Detect which cell encompasses the target text, then output its (X, Y) center coordinate. 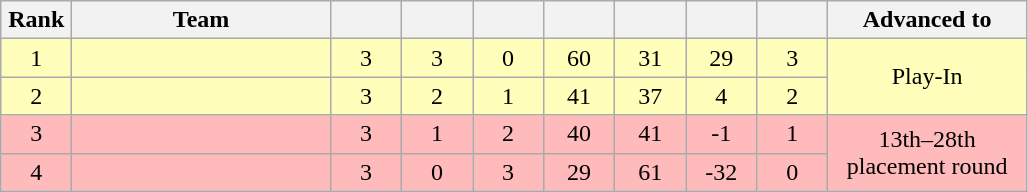
13th–28th placement round (928, 153)
Team (202, 20)
37 (650, 96)
Advanced to (928, 20)
-1 (722, 134)
60 (580, 58)
-32 (722, 172)
61 (650, 172)
Rank (36, 20)
Play-In (928, 77)
40 (580, 134)
31 (650, 58)
